From the cell containing the given text, extract its center point as (X, Y) coordinate. 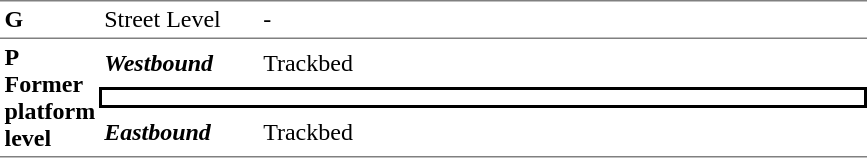
Eastbound (180, 132)
Westbound (180, 63)
PFormer platform level (50, 98)
G (50, 19)
Street Level (180, 19)
